Output the (X, Y) coordinate of the center of the cell containing the given text.  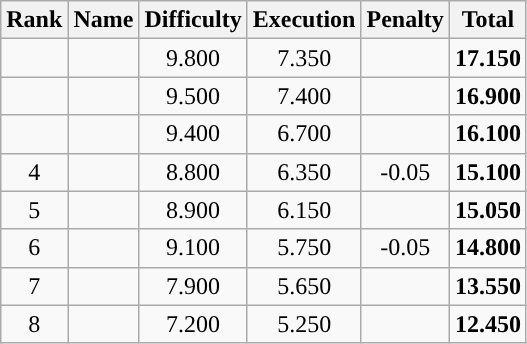
8.900 (193, 210)
7 (34, 286)
Penalty (405, 20)
5.650 (304, 286)
8 (34, 324)
9.500 (193, 96)
5 (34, 210)
5.750 (304, 248)
6.700 (304, 134)
6 (34, 248)
17.150 (488, 58)
13.550 (488, 286)
12.450 (488, 324)
Difficulty (193, 20)
7.350 (304, 58)
7.400 (304, 96)
8.800 (193, 172)
4 (34, 172)
9.400 (193, 134)
16.100 (488, 134)
16.900 (488, 96)
9.100 (193, 248)
15.050 (488, 210)
Rank (34, 20)
15.100 (488, 172)
14.800 (488, 248)
Execution (304, 20)
9.800 (193, 58)
5.250 (304, 324)
6.350 (304, 172)
7.200 (193, 324)
Name (104, 20)
7.900 (193, 286)
6.150 (304, 210)
Total (488, 20)
